Detect which cell encompasses the target text, then output its (x, y) center coordinate. 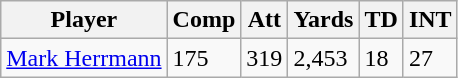
319 (264, 58)
2,453 (324, 58)
Player (84, 20)
27 (430, 58)
175 (204, 58)
INT (430, 20)
Mark Herrmann (84, 58)
Yards (324, 20)
Comp (204, 20)
Att (264, 20)
TD (381, 20)
18 (381, 58)
